Provide the (x, y) coordinate of the cell's center where the given text is located.  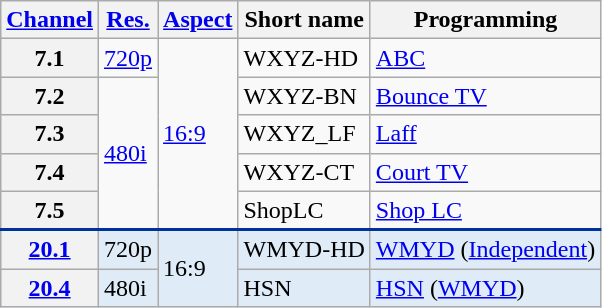
WXYZ-HD (304, 58)
ABC (485, 58)
WXYZ_LF (304, 134)
7.3 (50, 134)
20.1 (50, 250)
7.5 (50, 210)
ShopLC (304, 210)
Court TV (485, 172)
WXYZ-CT (304, 172)
WMYD (Independent) (485, 250)
WMYD-HD (304, 250)
HSN (304, 288)
Res. (128, 20)
Programming (485, 20)
7.2 (50, 96)
7.1 (50, 58)
Short name (304, 20)
Shop LC (485, 210)
20.4 (50, 288)
7.4 (50, 172)
Bounce TV (485, 96)
Aspect (198, 20)
HSN (WMYD) (485, 288)
WXYZ-BN (304, 96)
Channel (50, 20)
Laff (485, 134)
